Find where the given text appears and provide that cell's center as [x, y] coordinate. 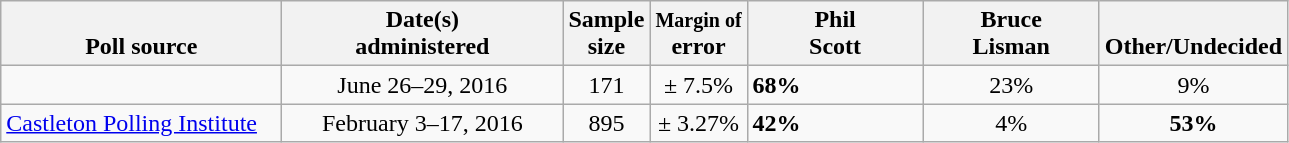
Samplesize [606, 34]
Poll source [142, 34]
Other/Undecided [1193, 34]
Margin oferror [698, 34]
± 3.27% [698, 123]
53% [1193, 123]
February 3–17, 2016 [422, 123]
PhilScott [835, 34]
171 [606, 85]
BruceLisman [1011, 34]
23% [1011, 85]
68% [835, 85]
895 [606, 123]
42% [835, 123]
± 7.5% [698, 85]
Castleton Polling Institute [142, 123]
June 26–29, 2016 [422, 85]
Date(s)administered [422, 34]
9% [1193, 85]
4% [1011, 123]
